Determine the (x, y) coordinate at the center of the cell enclosing the given text.  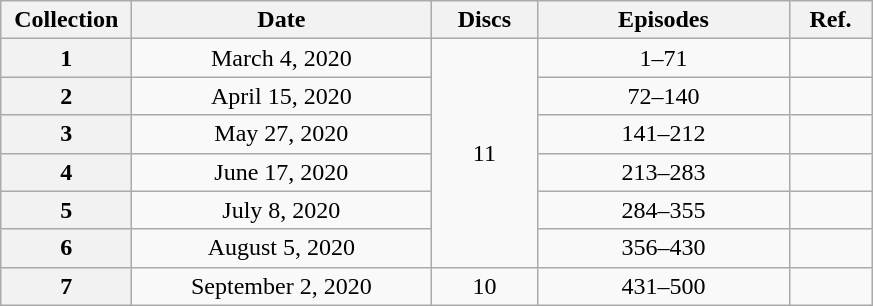
June 17, 2020 (282, 172)
Date (282, 20)
3 (66, 134)
5 (66, 210)
Ref. (830, 20)
September 2, 2020 (282, 286)
March 4, 2020 (282, 58)
1 (66, 58)
April 15, 2020 (282, 96)
284–355 (664, 210)
2 (66, 96)
7 (66, 286)
August 5, 2020 (282, 248)
356–430 (664, 248)
4 (66, 172)
213–283 (664, 172)
6 (66, 248)
Discs (484, 20)
141–212 (664, 134)
Collection (66, 20)
Episodes (664, 20)
431–500 (664, 286)
1–71 (664, 58)
72–140 (664, 96)
July 8, 2020 (282, 210)
10 (484, 286)
11 (484, 153)
May 27, 2020 (282, 134)
